Scan for the cell matching the given text and deliver its (x, y) coordinate at center. 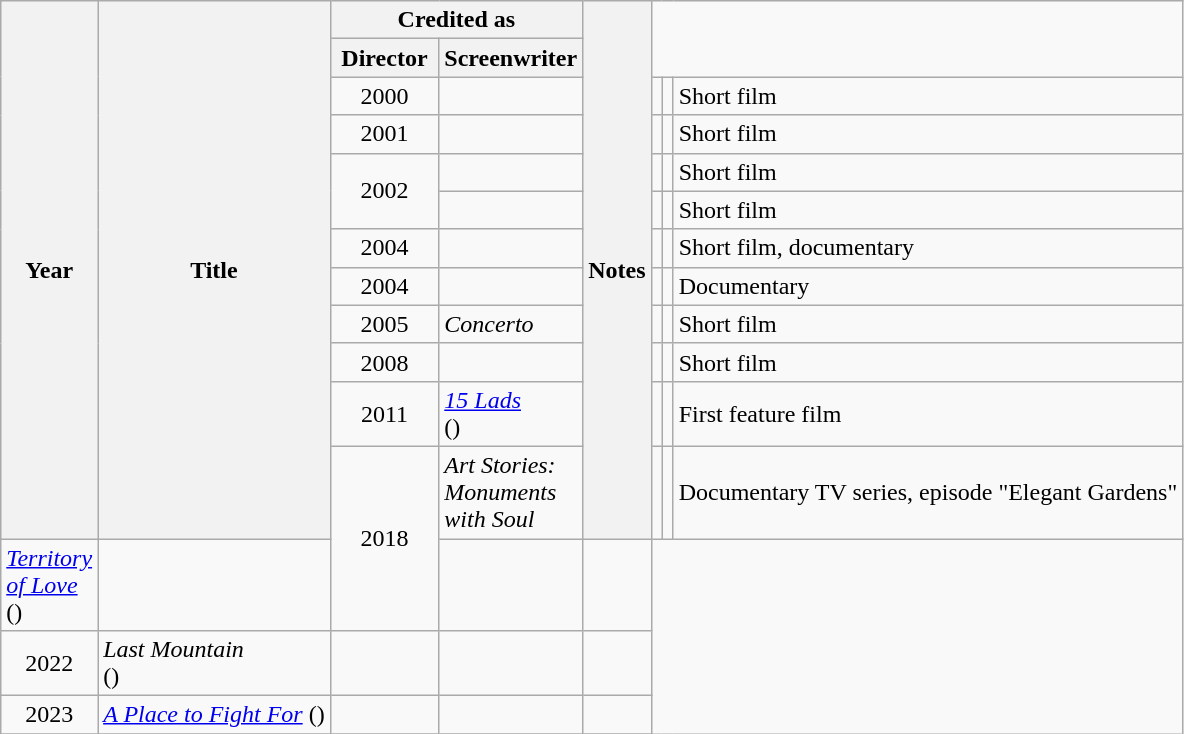
Title (214, 270)
2011 (384, 414)
2008 (384, 362)
Documentary TV series, episode "Elegant Gardens" (928, 492)
Screenwriter (511, 58)
Art Stories: Monuments with Soul (511, 492)
2005 (384, 324)
2001 (384, 134)
Notes (617, 270)
2000 (384, 96)
2002 (384, 191)
Year (50, 270)
Director (384, 58)
Concerto (511, 324)
2022 (50, 664)
Documentary (928, 286)
Short film, documentary (928, 248)
2018 (384, 538)
A Place to Fight For () (214, 715)
Credited as (456, 20)
2023 (50, 715)
First feature film (928, 414)
Last Mountain () (214, 664)
Territory of Love () (50, 584)
15 Lads () (511, 414)
